Identify which cell holds the provided text, then report its (X, Y) central coordinate. 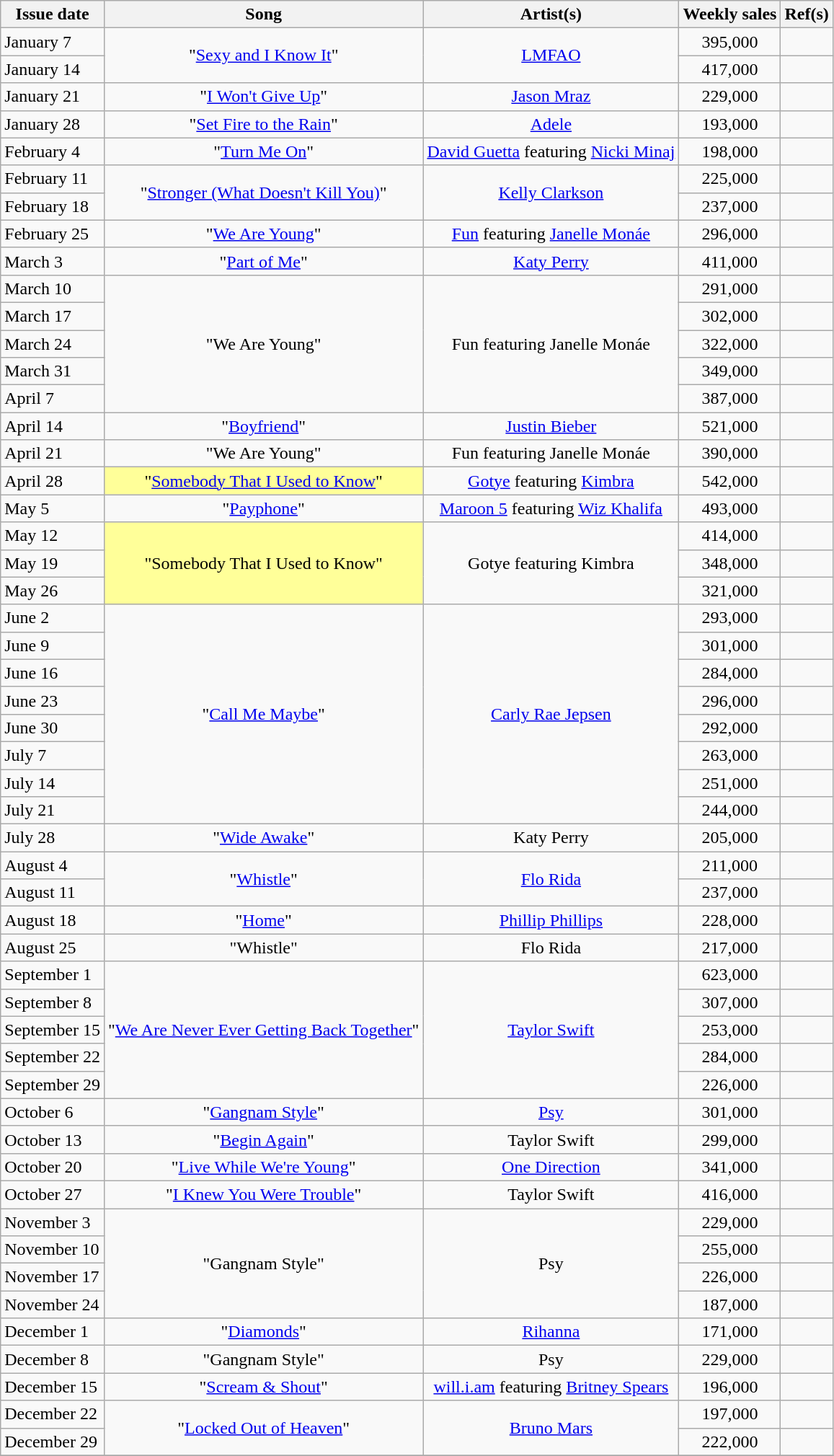
198,000 (729, 151)
May 5 (53, 508)
"Diamonds" (263, 1332)
253,000 (729, 1030)
395,000 (729, 42)
May 12 (53, 536)
"I Knew You Were Trouble" (263, 1194)
February 18 (53, 206)
"Turn Me On" (263, 151)
November 24 (53, 1305)
September 15 (53, 1030)
February 11 (53, 179)
387,000 (729, 399)
Bruno Mars (551, 1428)
193,000 (729, 124)
Artist(s) (551, 14)
February 4 (53, 151)
July 28 (53, 838)
Issue date (53, 14)
March 24 (53, 344)
January 21 (53, 97)
June 9 (53, 645)
228,000 (729, 920)
"Locked Out of Heaven" (263, 1428)
October 13 (53, 1139)
321,000 (729, 591)
217,000 (729, 948)
341,000 (729, 1167)
April 14 (53, 426)
291,000 (729, 288)
November 3 (53, 1222)
January 28 (53, 124)
One Direction (551, 1167)
December 29 (53, 1442)
November 10 (53, 1250)
June 2 (53, 618)
March 31 (53, 371)
LMFAO (551, 56)
Maroon 5 featuring Wiz Khalifa (551, 508)
Song (263, 14)
May 19 (53, 563)
will.i.am featuring Britney Spears (551, 1387)
September 29 (53, 1085)
"Stronger (What Doesn't Kill You)" (263, 193)
March 10 (53, 288)
"Begin Again" (263, 1139)
August 11 (53, 893)
"Wide Awake" (263, 838)
March 3 (53, 261)
244,000 (729, 811)
April 7 (53, 399)
Rihanna (551, 1332)
June 16 (53, 673)
322,000 (729, 344)
211,000 (729, 865)
December 22 (53, 1414)
"I Won't Give Up" (263, 97)
"Part of Me" (263, 261)
521,000 (729, 426)
August 25 (53, 948)
414,000 (729, 536)
411,000 (729, 261)
Justin Bieber (551, 426)
March 17 (53, 316)
January 14 (53, 69)
292,000 (729, 728)
David Guetta featuring Nicki Minaj (551, 151)
October 20 (53, 1167)
Adele (551, 124)
January 7 (53, 42)
"Payphone" (263, 508)
"Call Me Maybe" (263, 714)
417,000 (729, 69)
349,000 (729, 371)
348,000 (729, 563)
"Live While We're Young" (263, 1167)
November 17 (53, 1277)
October 27 (53, 1194)
December 15 (53, 1387)
225,000 (729, 179)
263,000 (729, 755)
October 6 (53, 1112)
196,000 (729, 1387)
July 14 (53, 782)
February 25 (53, 234)
August 18 (53, 920)
Ref(s) (807, 14)
293,000 (729, 618)
Kelly Clarkson (551, 193)
May 26 (53, 591)
September 1 (53, 975)
302,000 (729, 316)
Weekly sales (729, 14)
Phillip Phillips (551, 920)
205,000 (729, 838)
251,000 (729, 782)
April 21 (53, 454)
December 1 (53, 1332)
September 8 (53, 1002)
Jason Mraz (551, 97)
Carly Rae Jepsen (551, 714)
June 23 (53, 700)
July 7 (53, 755)
"Boyfriend" (263, 426)
June 30 (53, 728)
171,000 (729, 1332)
"Home" (263, 920)
187,000 (729, 1305)
623,000 (729, 975)
255,000 (729, 1250)
August 4 (53, 865)
416,000 (729, 1194)
493,000 (729, 508)
"Scream & Shout" (263, 1387)
September 22 (53, 1057)
"Set Fire to the Rain" (263, 124)
April 28 (53, 481)
390,000 (729, 454)
December 8 (53, 1359)
197,000 (729, 1414)
July 21 (53, 811)
307,000 (729, 1002)
299,000 (729, 1139)
542,000 (729, 481)
"We Are Never Ever Getting Back Together" (263, 1030)
222,000 (729, 1442)
"Sexy and I Know It" (263, 56)
